Locate the cell with the specified text and output its [X, Y] center coordinate. 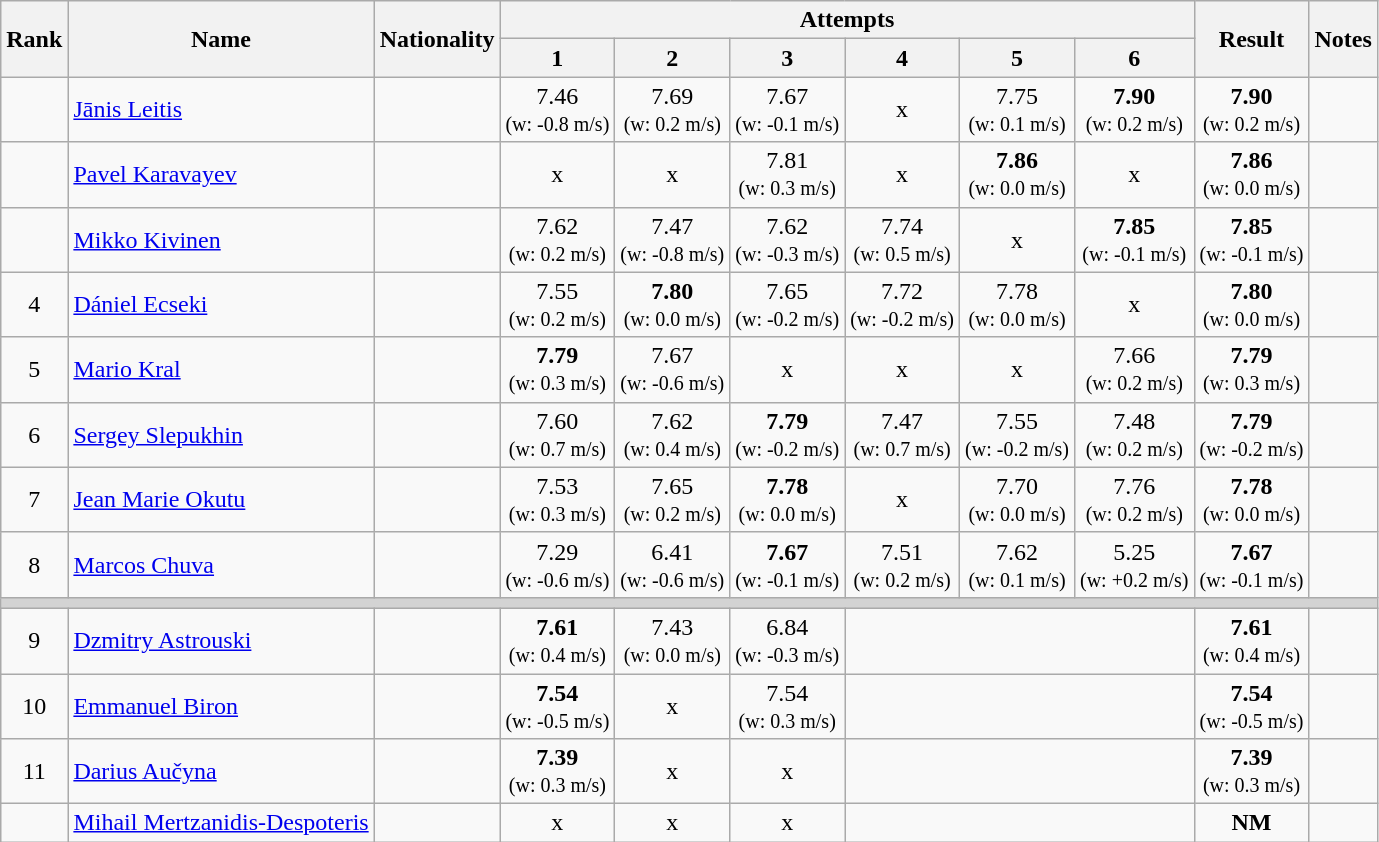
Mario Kral [221, 370]
7 [34, 500]
7.66(w: 0.2 m/s) [1134, 370]
Darius Aučyna [221, 772]
Sergey Slepukhin [221, 434]
Name [221, 39]
7.62(w: 0.4 m/s) [672, 434]
7.65(w: 0.2 m/s) [672, 500]
6.84(w: -0.3 m/s) [788, 640]
Mikko Kivinen [221, 240]
7.65(w: -0.2 m/s) [788, 304]
11 [34, 772]
7.43(w: 0.0 m/s) [672, 640]
Emmanuel Biron [221, 706]
7.46(w: -0.8 m/s) [558, 110]
Mihail Mertzanidis-Despoteris [221, 823]
5.25(w: +0.2 m/s) [1134, 564]
7.74(w: 0.5 m/s) [902, 240]
7.72(w: -0.2 m/s) [902, 304]
7.62(w: 0.1 m/s) [1018, 564]
7.81(w: 0.3 m/s) [788, 174]
7.70(w: 0.0 m/s) [1018, 500]
NM [1252, 823]
Jānis Leitis [221, 110]
7.76(w: 0.2 m/s) [1134, 500]
7.55(w: 0.2 m/s) [558, 304]
Marcos Chuva [221, 564]
Notes [1343, 39]
7.55(w: -0.2 m/s) [1018, 434]
1 [558, 58]
3 [788, 58]
7.62(w: 0.2 m/s) [558, 240]
Dániel Ecseki [221, 304]
7.48(w: 0.2 m/s) [1134, 434]
Jean Marie Okutu [221, 500]
7.54(w: 0.3 m/s) [788, 706]
7.51(w: 0.2 m/s) [902, 564]
Attempts [847, 20]
7.29(w: -0.6 m/s) [558, 564]
8 [34, 564]
7.47(w: 0.7 m/s) [902, 434]
Pavel Karavayev [221, 174]
2 [672, 58]
10 [34, 706]
9 [34, 640]
6.41(w: -0.6 m/s) [672, 564]
7.53(w: 0.3 m/s) [558, 500]
Rank [34, 39]
Dzmitry Astrouski [221, 640]
7.47(w: -0.8 m/s) [672, 240]
Result [1252, 39]
Nationality [437, 39]
7.60(w: 0.7 m/s) [558, 434]
7.67(w: -0.6 m/s) [672, 370]
7.69(w: 0.2 m/s) [672, 110]
7.75(w: 0.1 m/s) [1018, 110]
7.62(w: -0.3 m/s) [788, 240]
